Return (X, Y) of the center of cell containing provided text 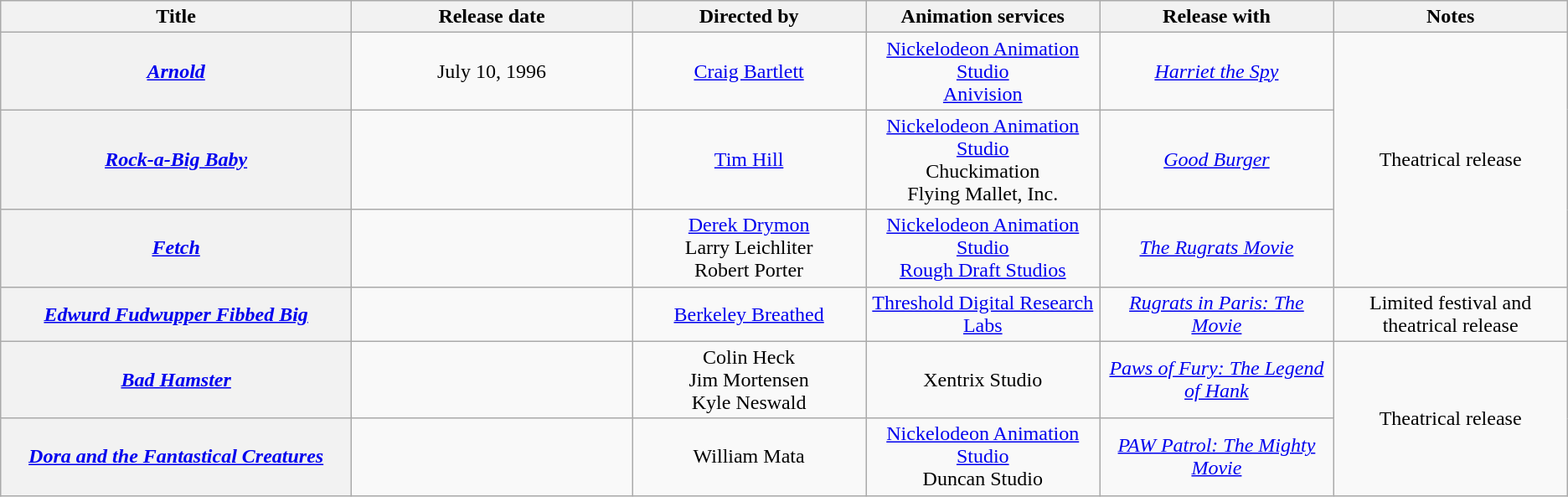
Release with (1216, 17)
Nickelodeon Animation StudioChuckimationFlying Mallet, Inc. (983, 159)
Nickelodeon Animation StudioAnivision (983, 71)
William Mata (749, 457)
Good Burger (1216, 159)
Nickelodeon Animation StudioDuncan Studio (983, 457)
Nickelodeon Animation StudioRough Draft Studios (983, 248)
Release date (493, 17)
Bad Hamster (176, 380)
Animation services (983, 17)
July 10, 1996 (493, 71)
Limited festival and theatrical release (1451, 313)
The Rugrats Movie (1216, 248)
Colin HeckJim MortensenKyle Neswald (749, 380)
Tim Hill (749, 159)
Threshold Digital Research Labs (983, 313)
Rock-a-Big Baby (176, 159)
PAW Patrol: The Mighty Movie (1216, 457)
Paws of Fury: The Legend of Hank (1216, 380)
Rugrats in Paris: The Movie (1216, 313)
Berkeley Breathed (749, 313)
Harriet the Spy (1216, 71)
Derek DrymonLarry LeichliterRobert Porter (749, 248)
Notes (1451, 17)
Dora and the Fantastical Creatures (176, 457)
Title (176, 17)
Fetch (176, 248)
Directed by (749, 17)
Arnold (176, 71)
Xentrix Studio (983, 380)
Craig Bartlett (749, 71)
Edwurd Fudwupper Fibbed Big (176, 313)
